Search for the cell housing the specified text and yield its [x, y] center coordinate. 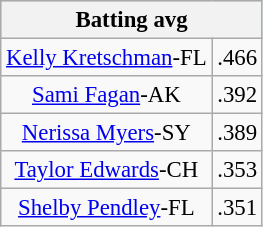
Batting avg [132, 20]
.351 [237, 208]
Nerissa Myers-SY [106, 133]
.353 [237, 170]
Sami Fagan-AK [106, 95]
Shelby Pendley-FL [106, 208]
Kelly Kretschman-FL [106, 58]
Taylor Edwards-CH [106, 170]
.466 [237, 58]
.389 [237, 133]
.392 [237, 95]
